Scan for the cell matching the given text and deliver its (x, y) coordinate at center. 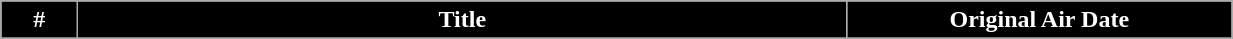
# (40, 20)
Title (462, 20)
Original Air Date (1040, 20)
